Extract the [X, Y] coordinate from the center of the cell holding the provided text.  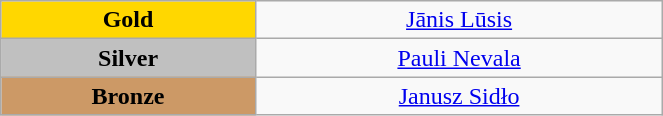
Bronze [128, 96]
Pauli Nevala [459, 58]
Gold [128, 20]
Jānis Lūsis [459, 20]
Janusz Sidło [459, 96]
Silver [128, 58]
